Capture the cell that displays the provided text and extract its (X, Y) central coordinate. 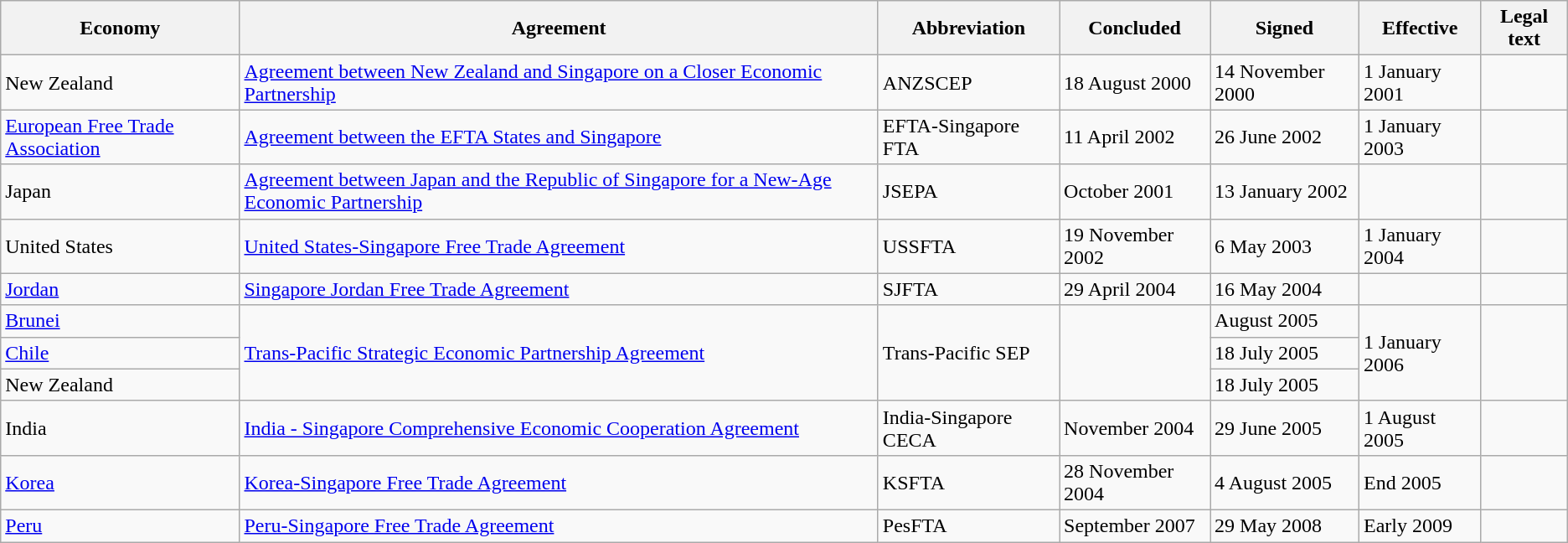
Trans-Pacific Strategic Economic Partnership Agreement (559, 353)
India-Singapore CECA (968, 427)
United States-Singapore Free Trade Agreement (559, 246)
Agreement between New Zealand and Singapore on a Closer Economic Partnership (559, 82)
29 June 2005 (1285, 427)
18 August 2000 (1135, 82)
United States (121, 246)
KSFTA (968, 483)
USSFTA (968, 246)
Concluded (1135, 28)
Trans-Pacific SEP (968, 353)
Peru (121, 525)
August 2005 (1285, 321)
PesFTA (968, 525)
October 2001 (1135, 191)
JSEPA (968, 191)
November 2004 (1135, 427)
Abbreviation (968, 28)
Signed (1285, 28)
14 November 2000 (1285, 82)
1 January 2003 (1421, 137)
Legal text (1524, 28)
4 August 2005 (1285, 483)
19 November 2002 (1135, 246)
Economy (121, 28)
ANZSCEP (968, 82)
Peru-Singapore Free Trade Agreement (559, 525)
India (121, 427)
1 January 2004 (1421, 246)
16 May 2004 (1285, 289)
11 April 2002 (1135, 137)
Japan (121, 191)
Chile (121, 353)
28 November 2004 (1135, 483)
EFTA-Singapore FTA (968, 137)
European Free Trade Association (121, 137)
29 April 2004 (1135, 289)
Agreement (559, 28)
Singapore Jordan Free Trade Agreement (559, 289)
1 August 2005 (1421, 427)
Korea (121, 483)
6 May 2003 (1285, 246)
13 January 2002 (1285, 191)
Brunei (121, 321)
SJFTA (968, 289)
Agreement between the EFTA States and Singapore (559, 137)
1 January 2001 (1421, 82)
Korea-Singapore Free Trade Agreement (559, 483)
Agreement between Japan and the Republic of Singapore for a New-Age Economic Partnership (559, 191)
End 2005 (1421, 483)
29 May 2008 (1285, 525)
Effective (1421, 28)
1 January 2006 (1421, 353)
India - Singapore Comprehensive Economic Cooperation Agreement (559, 427)
Jordan (121, 289)
26 June 2002 (1285, 137)
Early 2009 (1421, 525)
September 2007 (1135, 525)
